Pinpoint the cell where the given text exists, returning its (X, Y) midpoint coordinate. 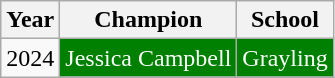
Champion (148, 20)
Jessica Campbell (148, 58)
2024 (30, 58)
School (285, 20)
Year (30, 20)
Grayling (285, 58)
